Scan for the cell matching the given text and deliver its (X, Y) coordinate at center. 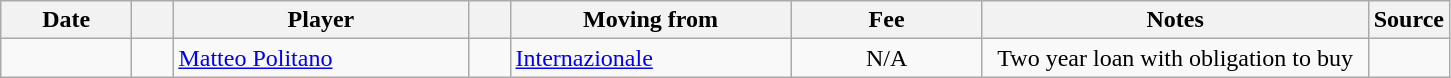
Matteo Politano (321, 58)
Two year loan with obligation to buy (1175, 58)
Moving from (650, 20)
Internazionale (650, 58)
Date (66, 20)
Source (1408, 20)
N/A (886, 58)
Player (321, 20)
Fee (886, 20)
Notes (1175, 20)
